Identify which cell holds the provided text, then report its [x, y] central coordinate. 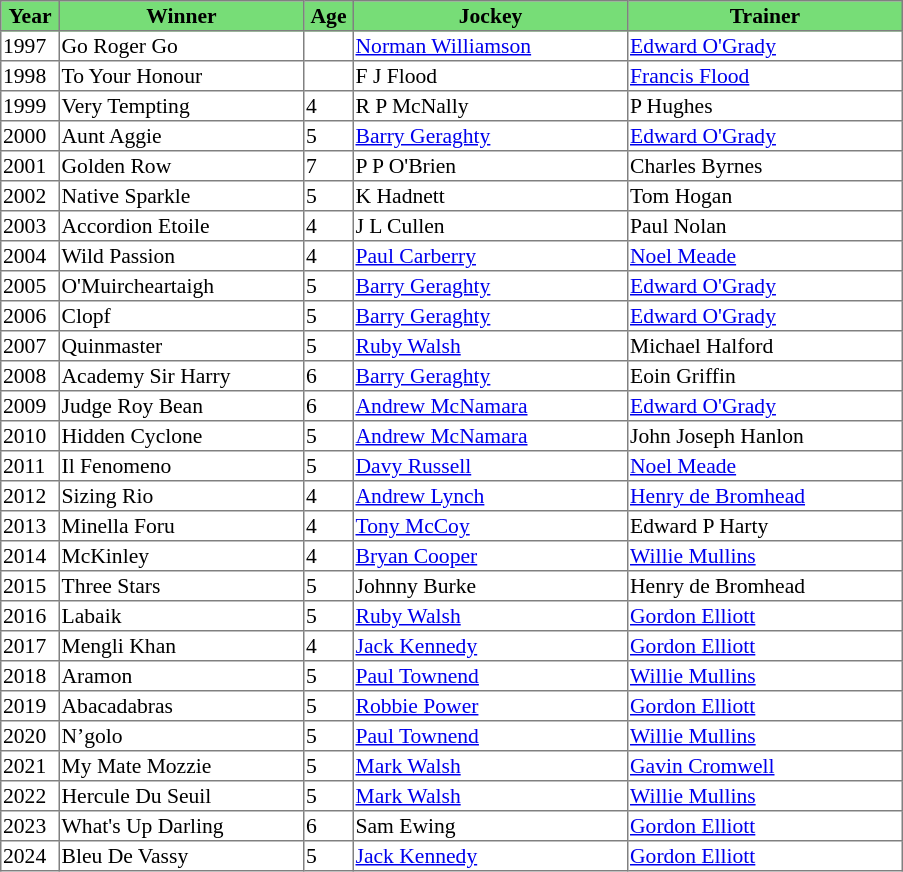
Francis Flood [765, 76]
2011 [30, 466]
N’golo [181, 736]
Judge Roy Bean [181, 406]
1997 [30, 46]
Robbie Power [490, 706]
What's Up Darling [181, 826]
Mengli Khan [181, 646]
2010 [30, 436]
Michael Halford [765, 346]
My Mate Mozzie [181, 766]
Native Sparkle [181, 196]
2015 [30, 586]
Il Fenomeno [181, 466]
Bleu De Vassy [181, 856]
2020 [30, 736]
Clopf [181, 316]
2012 [30, 496]
Three Stars [181, 586]
Jockey [490, 16]
Paul Nolan [765, 226]
2003 [30, 226]
Aramon [181, 676]
2009 [30, 406]
2002 [30, 196]
2021 [30, 766]
P Hughes [765, 106]
Hercule Du Seuil [181, 796]
Go Roger Go [181, 46]
J L Cullen [490, 226]
Golden Row [181, 166]
F J Flood [490, 76]
Edward P Harty [765, 526]
P P O'Brien [490, 166]
K Hadnett [490, 196]
7 [329, 166]
Age [329, 16]
2006 [30, 316]
Tom Hogan [765, 196]
Norman Williamson [490, 46]
2005 [30, 286]
Labaik [181, 616]
Abacadabras [181, 706]
Gavin Cromwell [765, 766]
Trainer [765, 16]
Academy Sir Harry [181, 376]
2007 [30, 346]
R P McNally [490, 106]
1998 [30, 76]
O'Muircheartaigh [181, 286]
Winner [181, 16]
Charles Byrnes [765, 166]
Davy Russell [490, 466]
2018 [30, 676]
Minella Foru [181, 526]
2023 [30, 826]
To Your Honour [181, 76]
Accordion Etoile [181, 226]
Tony McCoy [490, 526]
2016 [30, 616]
2019 [30, 706]
2022 [30, 796]
Aunt Aggie [181, 136]
2013 [30, 526]
2024 [30, 856]
Bryan Cooper [490, 556]
2004 [30, 256]
Year [30, 16]
2014 [30, 556]
2017 [30, 646]
Andrew Lynch [490, 496]
McKinley [181, 556]
Wild Passion [181, 256]
1999 [30, 106]
Sam Ewing [490, 826]
Paul Carberry [490, 256]
2000 [30, 136]
Sizing Rio [181, 496]
2008 [30, 376]
Quinmaster [181, 346]
2001 [30, 166]
Eoin Griffin [765, 376]
Johnny Burke [490, 586]
John Joseph Hanlon [765, 436]
Hidden Cyclone [181, 436]
Very Tempting [181, 106]
